Provide the [x, y] coordinate of the cell's center where the given text is located.  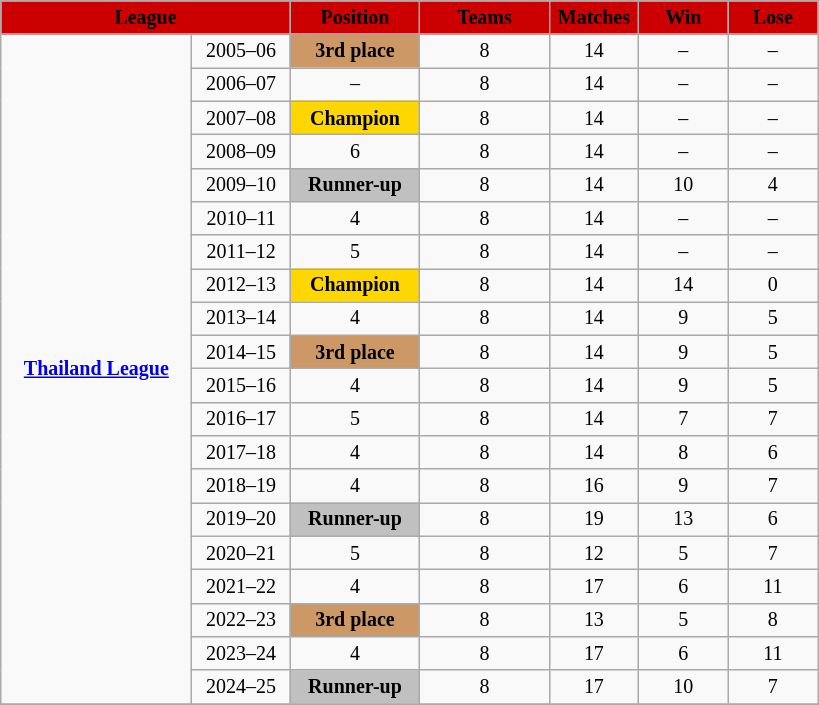
2009–10 [241, 184]
League [146, 18]
2014–15 [241, 352]
2015–16 [241, 386]
2011–12 [241, 252]
2022–23 [241, 620]
2018–19 [241, 486]
2024–25 [241, 686]
Lose [772, 18]
0 [772, 286]
Teams [484, 18]
2020–21 [241, 554]
2019–20 [241, 520]
2007–08 [241, 118]
2005–06 [241, 52]
19 [594, 520]
2023–24 [241, 654]
16 [594, 486]
12 [594, 554]
2017–18 [241, 452]
2012–13 [241, 286]
Position [354, 18]
2006–07 [241, 84]
2010–11 [241, 218]
Win [684, 18]
2021–22 [241, 586]
2008–09 [241, 152]
Matches [594, 18]
2013–14 [241, 318]
2016–17 [241, 420]
Thailand League [96, 370]
